Return the [x, y] coordinate for the center point of the cell that contains the specified text.  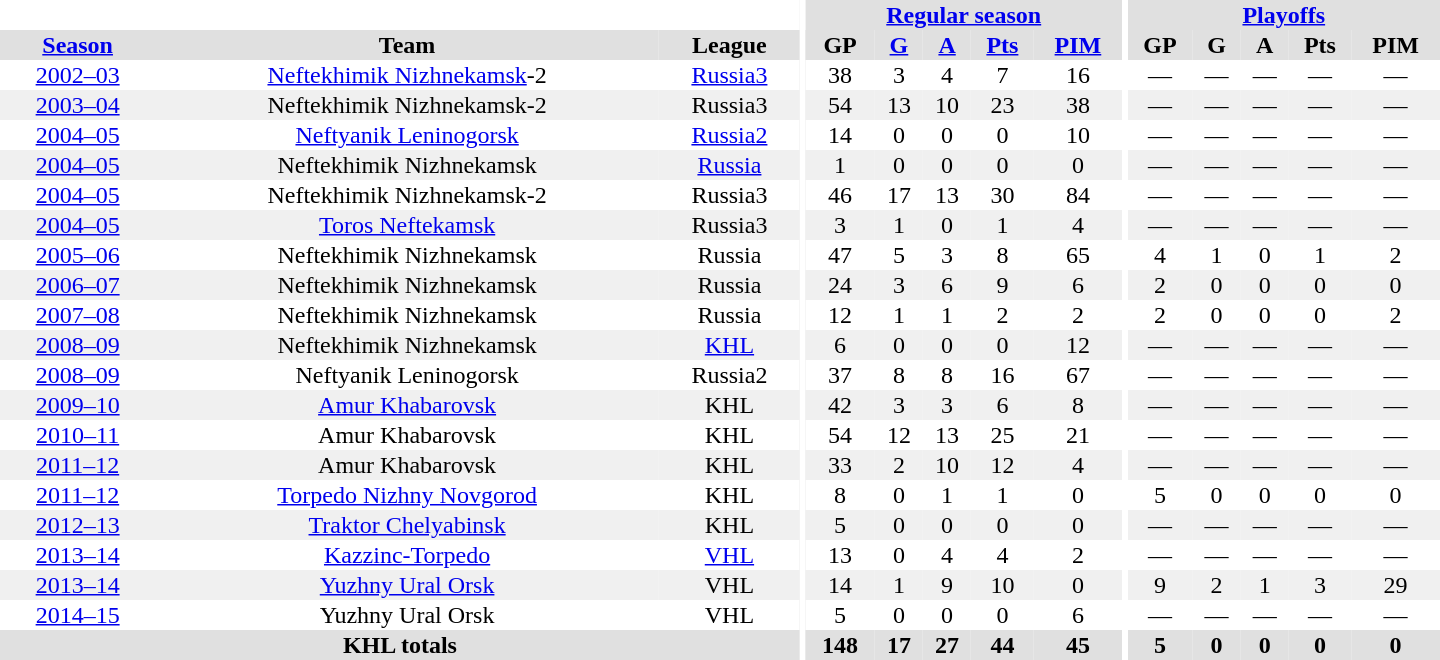
Season [78, 45]
Torpedo Nizhny Novgorod [407, 495]
2012–13 [78, 525]
33 [840, 465]
46 [840, 195]
2014–15 [78, 615]
2009–10 [78, 405]
44 [1002, 645]
2010–11 [78, 435]
30 [1002, 195]
45 [1078, 645]
65 [1078, 255]
2007–08 [78, 315]
42 [840, 405]
Playoffs [1284, 15]
Traktor Chelyabinsk [407, 525]
2002–03 [78, 75]
Team [407, 45]
Toros Neftekamsk [407, 225]
KHL totals [400, 645]
21 [1078, 435]
47 [840, 255]
2006–07 [78, 285]
37 [840, 375]
Regular season [964, 15]
29 [1396, 585]
24 [840, 285]
2005–06 [78, 255]
67 [1078, 375]
7 [1002, 75]
148 [840, 645]
23 [1002, 105]
84 [1078, 195]
25 [1002, 435]
27 [947, 645]
2003–04 [78, 105]
League [730, 45]
Kazzinc-Torpedo [407, 555]
